Provide the [X, Y] coordinate of the cell's center where the given text is located.  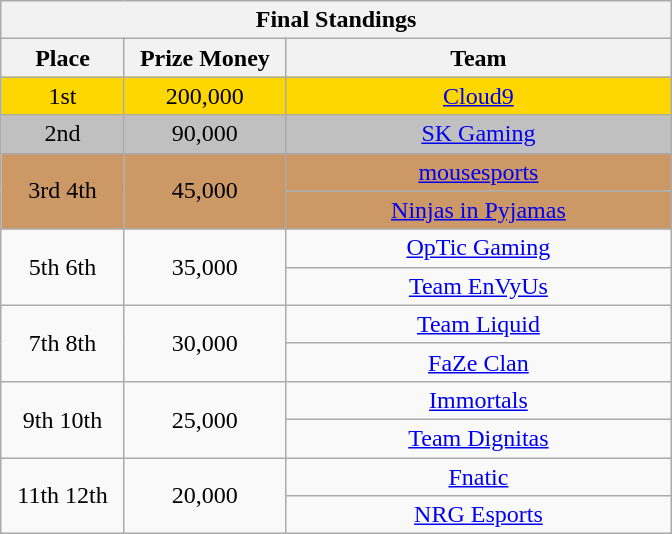
SK Gaming [478, 134]
Team [478, 58]
200,000 [204, 96]
mousesports [478, 172]
Cloud9 [478, 96]
Place [63, 58]
9th 10th [63, 419]
90,000 [204, 134]
Team Dignitas [478, 438]
FaZe Clan [478, 362]
Immortals [478, 400]
OpTic Gaming [478, 248]
35,000 [204, 267]
NRG Esports [478, 515]
3rd 4th [63, 191]
Fnatic [478, 477]
Final Standings [336, 20]
45,000 [204, 191]
Team Liquid [478, 324]
5th 6th [63, 267]
25,000 [204, 419]
Ninjas in Pyjamas [478, 210]
1st [63, 96]
11th 12th [63, 496]
2nd [63, 134]
Team EnVyUs [478, 286]
7th 8th [63, 343]
30,000 [204, 343]
20,000 [204, 496]
Prize Money [204, 58]
